Provide the (x, y) coordinate of the cell's center where the given text is located.  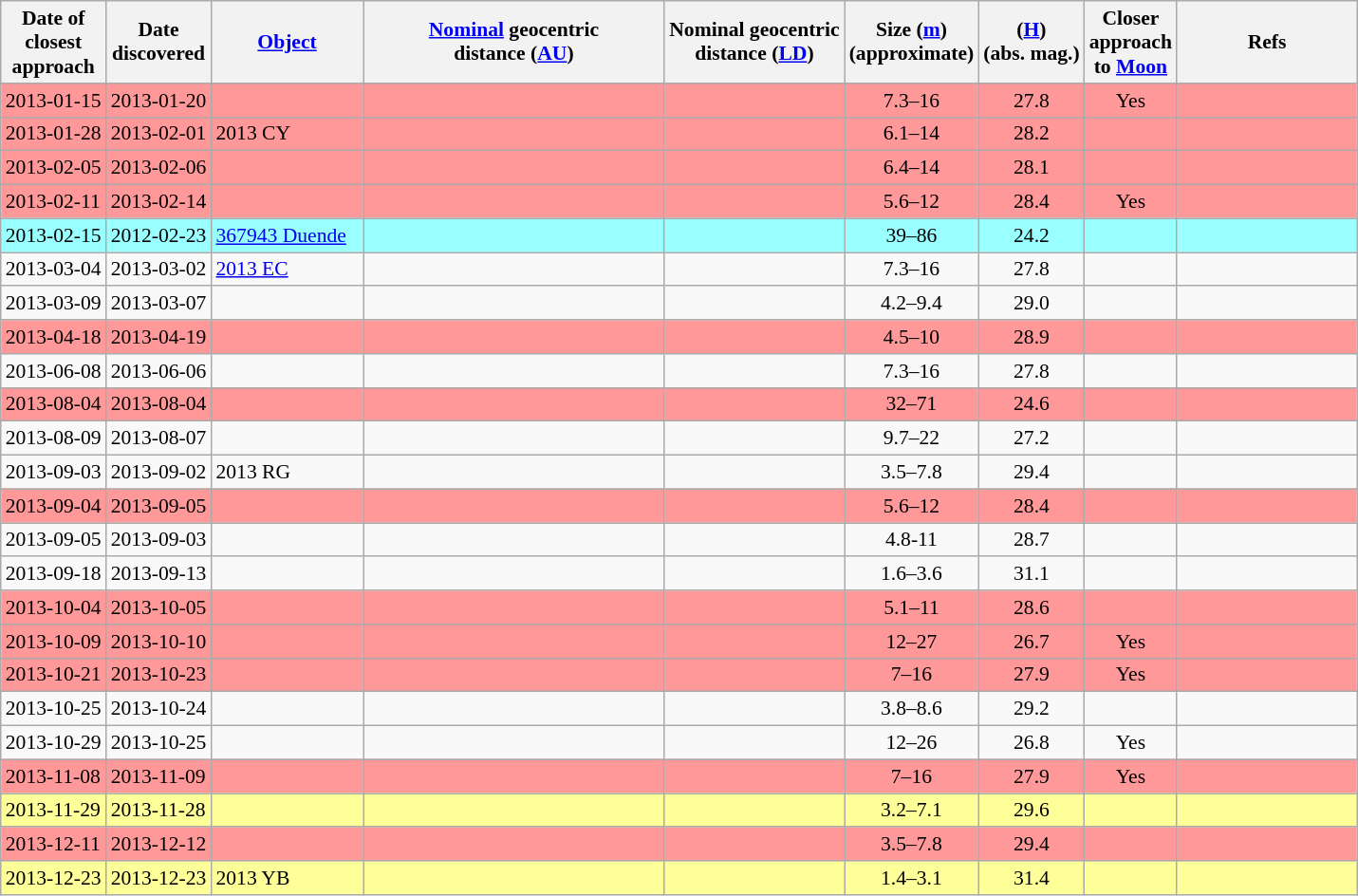
2013-08-07 (159, 439)
(H)(abs. mag.) (1031, 42)
2013-06-06 (159, 371)
2013-10-21 (53, 675)
31.4 (1031, 878)
2013-01-28 (53, 134)
9.7–22 (912, 439)
2013-02-15 (53, 235)
2013-10-24 (159, 709)
2013-09-18 (53, 574)
2013-10-05 (159, 607)
2012-02-23 (159, 235)
39–86 (912, 235)
2013-09-13 (159, 574)
2013-11-08 (53, 776)
2013-03-02 (159, 270)
2013 EC (287, 270)
12–26 (912, 743)
2013-01-15 (53, 101)
28.7 (1031, 540)
2013-02-01 (159, 134)
12–27 (912, 642)
2013-03-09 (53, 304)
2013-04-18 (53, 337)
32–71 (912, 404)
Datediscovered (159, 42)
2013-01-20 (159, 101)
2013-12-12 (159, 845)
2013-10-29 (53, 743)
2013-10-10 (159, 642)
2013-10-09 (53, 642)
3.2–7.1 (912, 811)
4.5–10 (912, 337)
2013-08-09 (53, 439)
6.4–14 (912, 168)
26.7 (1031, 642)
2013-11-28 (159, 811)
29.2 (1031, 709)
Closerapproachto Moon (1131, 42)
2013 YB (287, 878)
28.1 (1031, 168)
28.9 (1031, 337)
24.6 (1031, 404)
29.0 (1031, 304)
5.1–11 (912, 607)
2013-02-06 (159, 168)
31.1 (1031, 574)
2013-02-11 (53, 202)
1.4–3.1 (912, 878)
Nominal geocentricdistance (AU) (514, 42)
3.8–8.6 (912, 709)
Date ofclosestapproach (53, 42)
27.2 (1031, 439)
Size (m)(approximate) (912, 42)
Nominal geocentricdistance (LD) (753, 42)
2013-11-09 (159, 776)
2013-03-07 (159, 304)
28.2 (1031, 134)
367943 Duende (287, 235)
2013-10-04 (53, 607)
2013-06-08 (53, 371)
28.6 (1031, 607)
2013-12-11 (53, 845)
Refs (1267, 42)
2013-04-19 (159, 337)
2013-02-05 (53, 168)
2013-02-14 (159, 202)
2013-09-02 (159, 473)
Object (287, 42)
24.2 (1031, 235)
2013 CY (287, 134)
2013-03-04 (53, 270)
1.6–3.6 (912, 574)
4.8-11 (912, 540)
2013-11-29 (53, 811)
2013-10-23 (159, 675)
4.2–9.4 (912, 304)
2013 RG (287, 473)
2013-09-04 (53, 506)
29.6 (1031, 811)
6.1–14 (912, 134)
26.8 (1031, 743)
